Detect which cell encompasses the target text, then output its (X, Y) center coordinate. 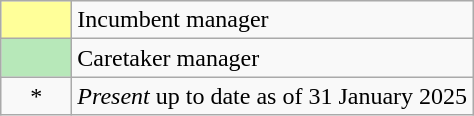
Caretaker manager (272, 58)
* (36, 96)
Present up to date as of 31 January 2025 (272, 96)
Incumbent manager (272, 20)
